Return [x, y] of the center of cell containing provided text 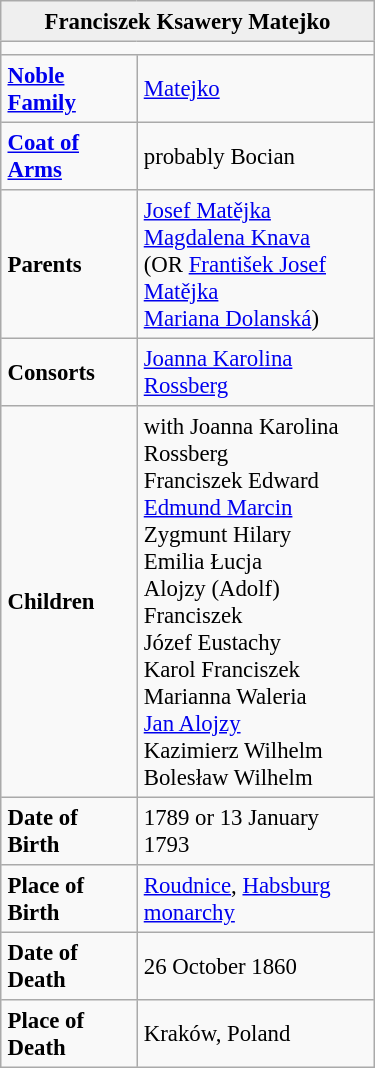
Place of Birth [69, 899]
Kraków, Poland [256, 1034]
1789 or 13 January 1793 [256, 831]
Josef MatějkaMagdalena Knava(OR František Josef MatějkaMariana Dolanská) [256, 264]
Date of Death [69, 966]
Place of Death [69, 1034]
Children [69, 602]
Noble Family [69, 89]
Date of Birth [69, 831]
Consorts [69, 372]
Roudnice, Habsburg monarchy [256, 899]
Joanna Karolina Rossberg [256, 372]
Franciszek Ksawery Matejko [188, 21]
Parents [69, 264]
Coat of Arms [69, 156]
26 October 1860 [256, 966]
probably Bocian [256, 156]
Matejko [256, 89]
